Output the [x, y] coordinate of the center of the cell containing the given text.  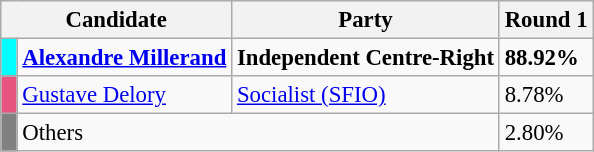
2.80% [546, 133]
Independent Centre-Right [366, 58]
Alexandre Millerand [124, 58]
Candidate [116, 20]
Others [258, 133]
Socialist (SFIO) [366, 95]
Gustave Delory [124, 95]
Party [366, 20]
Round 1 [546, 20]
8.78% [546, 95]
88.92% [546, 58]
